Capture the cell that displays the provided text and extract its (x, y) central coordinate. 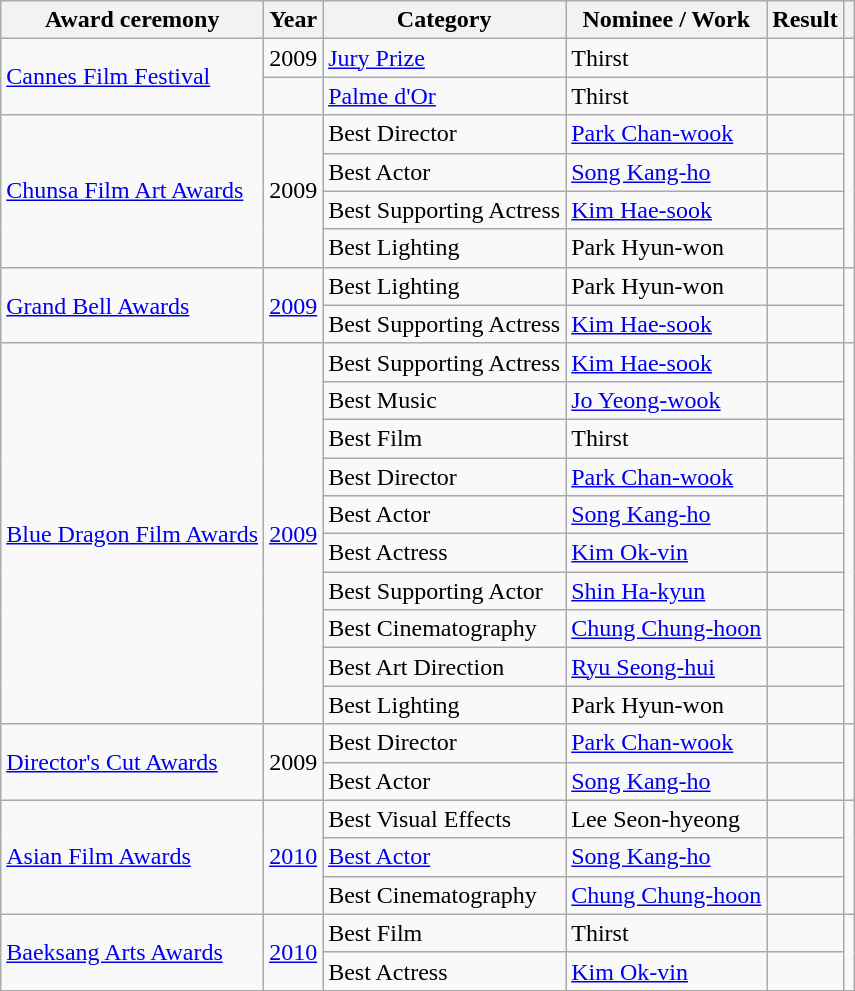
Lee Seon-hyeong (666, 819)
Jo Yeong-wook (666, 400)
Cannes Film Festival (132, 77)
Chunsa Film Art Awards (132, 191)
Best Supporting Actor (444, 591)
Award ceremony (132, 20)
Nominee / Work (666, 20)
Blue Dragon Film Awards (132, 534)
Best Music (444, 400)
Director's Cut Awards (132, 762)
Shin Ha-kyun (666, 591)
Best Art Direction (444, 667)
Result (805, 20)
Year (294, 20)
Category (444, 20)
Asian Film Awards (132, 857)
Palme d'Or (444, 96)
Ryu Seong-hui (666, 667)
Best Visual Effects (444, 819)
Baeksang Arts Awards (132, 952)
Grand Bell Awards (132, 305)
Jury Prize (444, 58)
